Return the [X, Y] coordinate for the center point of the cell that contains the specified text.  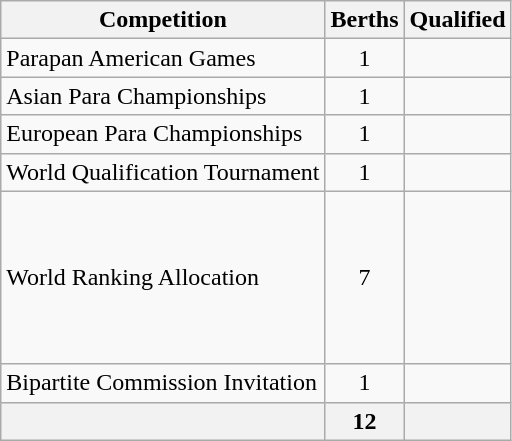
European Para Championships [163, 134]
7 [364, 278]
12 [364, 421]
World Qualification Tournament [163, 172]
World Ranking Allocation [163, 278]
Bipartite Commission Invitation [163, 383]
Competition [163, 20]
Qualified [458, 20]
Parapan American Games [163, 58]
Berths [364, 20]
Asian Para Championships [163, 96]
